Return the (x, y) coordinate for the center point of the cell that contains the specified text.  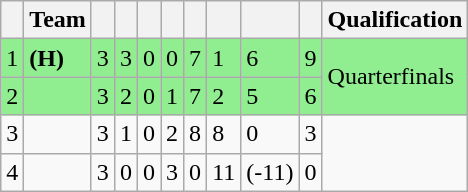
9 (310, 58)
11 (224, 172)
Qualification (395, 20)
4 (12, 172)
5 (270, 96)
Quarterfinals (395, 77)
(H) (58, 58)
Team (58, 20)
(-11) (270, 172)
